Capture the cell that displays the provided text and extract its [X, Y] central coordinate. 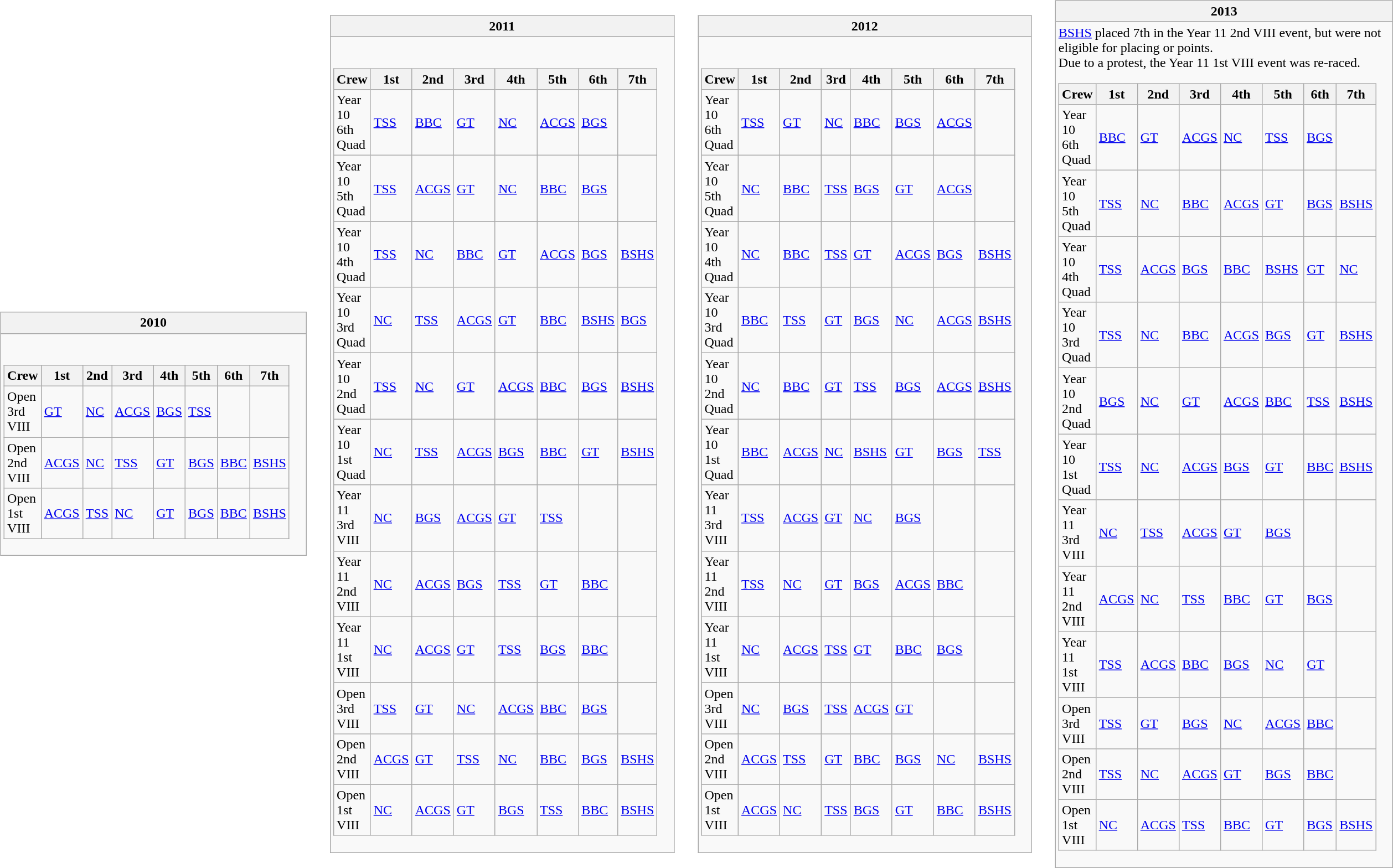
2010 [153, 323]
2013 [1224, 11]
Crew 1st 2nd 3rd 4th 5th 6th 7th Open 3rd VIII GT NC ACGS BGS TSS Open 2nd VIII ACGS NC TSS GT BGS BBC BSHS Open 1st VIII ACGS TSS NC GT BGS BBC BSHS [153, 445]
2011 [502, 26]
2012 [865, 26]
